Return the [x, y] coordinate for the center point of the cell that contains the specified text.  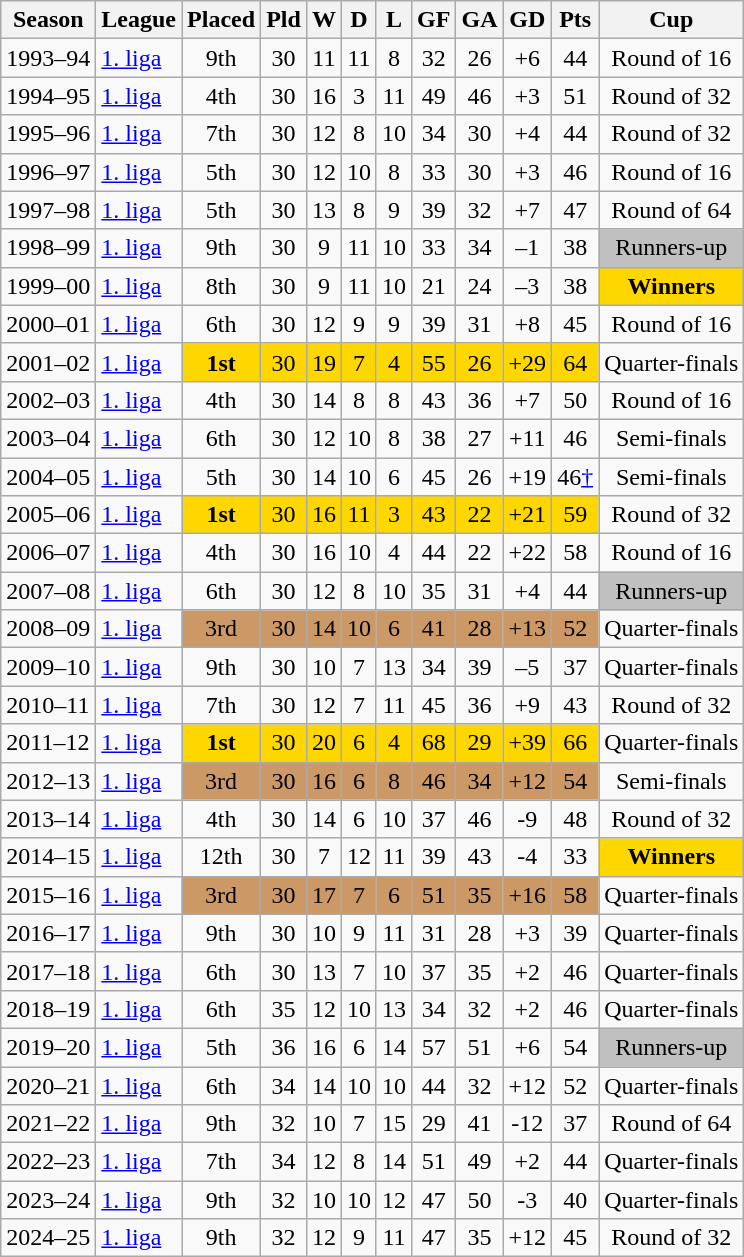
2019–20 [48, 1047]
2017–18 [48, 971]
15 [394, 1124]
League [139, 20]
+19 [528, 477]
-9 [528, 819]
2007–08 [48, 591]
2004–05 [48, 477]
–1 [528, 248]
2001–02 [48, 362]
2014–15 [48, 857]
-4 [528, 857]
66 [576, 743]
+9 [528, 705]
68 [434, 743]
+8 [528, 324]
2021–22 [48, 1124]
+29 [528, 362]
2024–25 [48, 1238]
2016–17 [48, 933]
2018–19 [48, 1009]
1993–94 [48, 58]
2009–10 [48, 667]
64 [576, 362]
2003–04 [48, 438]
+13 [528, 629]
12th [222, 857]
2005–06 [48, 515]
Pld [284, 20]
-3 [528, 1200]
55 [434, 362]
Pts [576, 20]
57 [434, 1047]
–5 [528, 667]
59 [576, 515]
2000–01 [48, 324]
1994–95 [48, 96]
+21 [528, 515]
2011–12 [48, 743]
2006–07 [48, 553]
–3 [528, 286]
Season [48, 20]
21 [434, 286]
1998–99 [48, 248]
+11 [528, 438]
17 [324, 895]
2015–16 [48, 895]
48 [576, 819]
24 [480, 286]
D [358, 20]
1995–96 [48, 134]
W [324, 20]
1997–98 [48, 210]
1999–00 [48, 286]
Placed [222, 20]
L [394, 20]
46† [576, 477]
1996–97 [48, 172]
2020–21 [48, 1085]
+39 [528, 743]
GF [434, 20]
+22 [528, 553]
19 [324, 362]
GA [480, 20]
8th [222, 286]
2013–14 [48, 819]
2008–09 [48, 629]
GD [528, 20]
20 [324, 743]
2010–11 [48, 705]
40 [576, 1200]
+16 [528, 895]
Cup [672, 20]
2012–13 [48, 781]
-12 [528, 1124]
2023–24 [48, 1200]
27 [480, 438]
2022–23 [48, 1162]
2002–03 [48, 400]
